Locate the cell with the specified text and output its [X, Y] center coordinate. 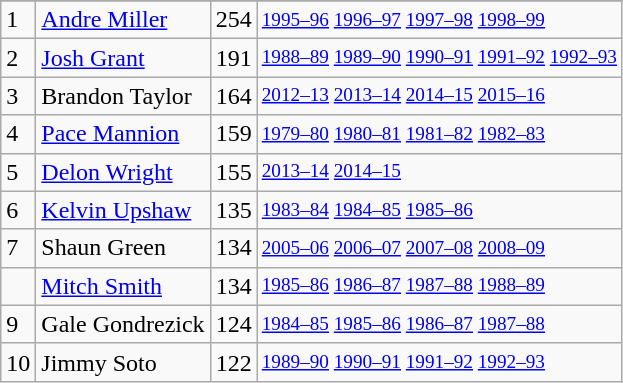
2 [18, 58]
124 [234, 324]
1979–80 1980–81 1981–82 1982–83 [439, 134]
10 [18, 362]
Delon Wright [123, 172]
7 [18, 248]
6 [18, 210]
Brandon Taylor [123, 96]
4 [18, 134]
9 [18, 324]
Pace Mannion [123, 134]
1983–84 1984–85 1985–86 [439, 210]
Gale Gondrezick [123, 324]
Jimmy Soto [123, 362]
122 [234, 362]
2013–14 2014–15 [439, 172]
1995–96 1996–97 1997–98 1998–99 [439, 20]
155 [234, 172]
164 [234, 96]
5 [18, 172]
Kelvin Upshaw [123, 210]
135 [234, 210]
3 [18, 96]
1984–85 1985–86 1986–87 1987–88 [439, 324]
1989–90 1990–91 1991–92 1992–93 [439, 362]
191 [234, 58]
2005–06 2006–07 2007–08 2008–09 [439, 248]
Andre Miller [123, 20]
1 [18, 20]
Mitch Smith [123, 286]
Shaun Green [123, 248]
1985–86 1986–87 1987–88 1988–89 [439, 286]
254 [234, 20]
2012–13 2013–14 2014–15 2015–16 [439, 96]
1988–89 1989–90 1990–91 1991–92 1992–93 [439, 58]
Josh Grant [123, 58]
159 [234, 134]
